Output the (x, y) coordinate of the center of the cell containing the given text.  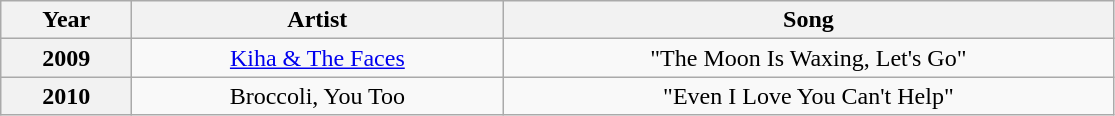
Artist (318, 20)
Kiha & The Faces (318, 58)
2010 (66, 96)
Song (808, 20)
"Even I Love You Can't Help" (808, 96)
Year (66, 20)
"The Moon Is Waxing, Let's Go" (808, 58)
Broccoli, You Too (318, 96)
2009 (66, 58)
